Extract the (x, y) coordinate from the center of the cell holding the provided text.  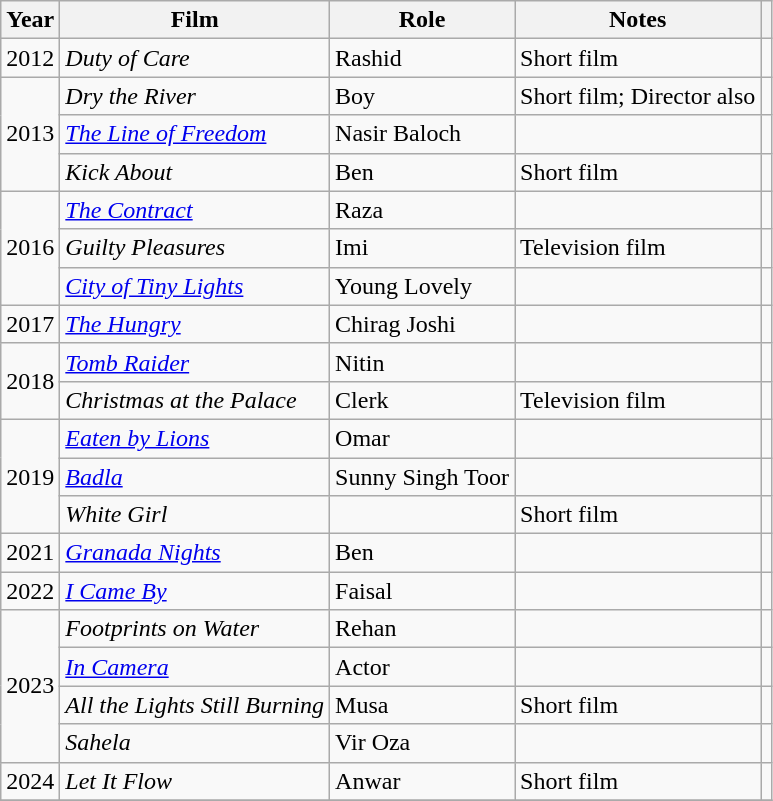
Dry the River (195, 96)
2019 (30, 476)
Tomb Raider (195, 362)
Nasir Baloch (422, 134)
2024 (30, 781)
Let It Flow (195, 781)
2016 (30, 248)
Role (422, 20)
Christmas at the Palace (195, 400)
All the Lights Still Burning (195, 705)
City of Tiny Lights (195, 286)
The Hungry (195, 324)
I Came By (195, 591)
Raza (422, 210)
Sahela (195, 743)
Footprints on Water (195, 629)
Year (30, 20)
White Girl (195, 515)
2021 (30, 553)
Guilty Pleasures (195, 248)
2023 (30, 686)
Badla (195, 477)
Actor (422, 667)
In Camera (195, 667)
Anwar (422, 781)
Young Lovely (422, 286)
Omar (422, 438)
2022 (30, 591)
Vir Oza (422, 743)
Clerk (422, 400)
2018 (30, 381)
2013 (30, 134)
Duty of Care (195, 58)
Boy (422, 96)
Sunny Singh Toor (422, 477)
Notes (638, 20)
Imi (422, 248)
2017 (30, 324)
Rehan (422, 629)
Film (195, 20)
Kick About (195, 172)
Faisal (422, 591)
The Contract (195, 210)
Granada Nights (195, 553)
Eaten by Lions (195, 438)
Short film; Director also (638, 96)
Chirag Joshi (422, 324)
The Line of Freedom (195, 134)
Nitin (422, 362)
Rashid (422, 58)
2012 (30, 58)
Musa (422, 705)
